Scan for the cell matching the given text and deliver its [x, y] coordinate at center. 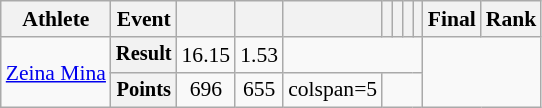
Result [144, 55]
Points [144, 90]
16.15 [206, 55]
1.53 [259, 55]
Zeina Mina [56, 72]
Athlete [56, 19]
Rank [512, 19]
696 [206, 90]
Final [452, 19]
colspan=5 [332, 90]
Event [144, 19]
655 [259, 90]
